Determine the (X, Y) coordinate at the center of the cell enclosing the given text.  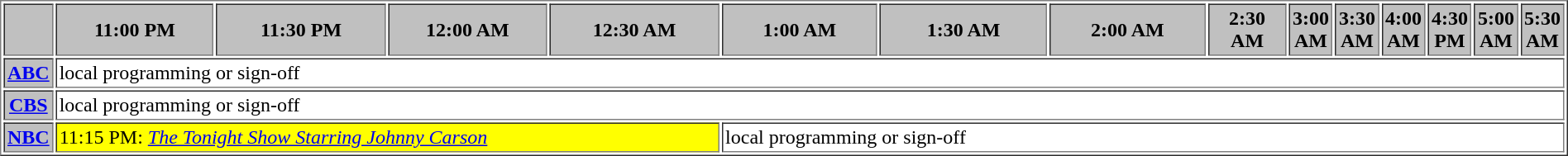
NBC (28, 137)
1:00 AM (801, 30)
4:30 PM (1449, 30)
12:00 AM (468, 30)
4:00 AM (1403, 30)
3:00 AM (1310, 30)
11:00 PM (134, 30)
ABC (28, 73)
12:30 AM (633, 30)
5:00 AM (1495, 30)
11:15 PM: The Tonight Show Starring Johnny Carson (387, 137)
11:30 PM (301, 30)
1:30 AM (963, 30)
2:00 AM (1128, 30)
CBS (28, 106)
5:30 AM (1542, 30)
2:30 AM (1247, 30)
3:30 AM (1356, 30)
